Locate the cell with the specified text and output its (X, Y) center coordinate. 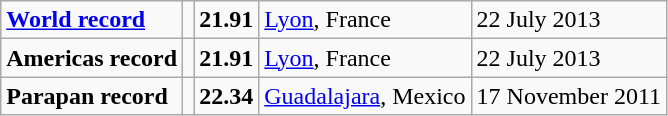
Guadalajara, Mexico (365, 96)
17 November 2011 (568, 96)
World record (92, 20)
Americas record (92, 58)
22.34 (226, 96)
Parapan record (92, 96)
